Determine the (X, Y) coordinate at the center of the cell enclosing the given text.  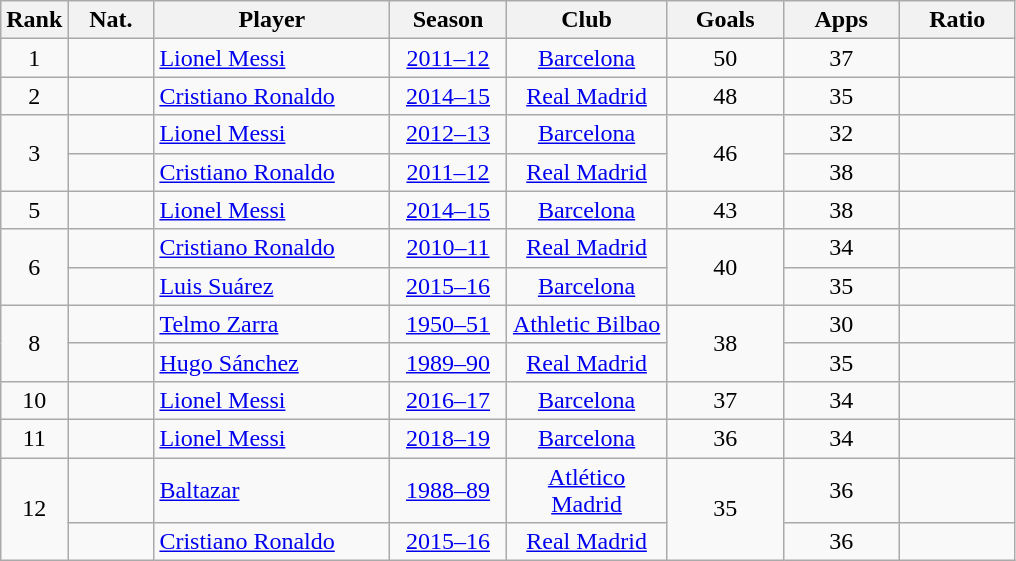
2016–17 (448, 400)
Telmo Zarra (272, 324)
Apps (841, 20)
12 (34, 510)
30 (841, 324)
8 (34, 343)
Player (272, 20)
Season (448, 20)
1 (34, 58)
48 (725, 96)
2010–11 (448, 248)
Ratio (957, 20)
5 (34, 210)
2012–13 (448, 134)
32 (841, 134)
11 (34, 438)
1950–51 (448, 324)
50 (725, 58)
Club (586, 20)
40 (725, 267)
2 (34, 96)
Luis Suárez (272, 286)
1989–90 (448, 362)
2018–19 (448, 438)
Athletic Bilbao (586, 324)
6 (34, 267)
Atlético Madrid (586, 490)
Rank (34, 20)
46 (725, 153)
10 (34, 400)
3 (34, 153)
Hugo Sánchez (272, 362)
43 (725, 210)
1988–89 (448, 490)
Nat. (111, 20)
Baltazar (272, 490)
Goals (725, 20)
